Return the [x, y] coordinate for the center point of the cell that contains the specified text.  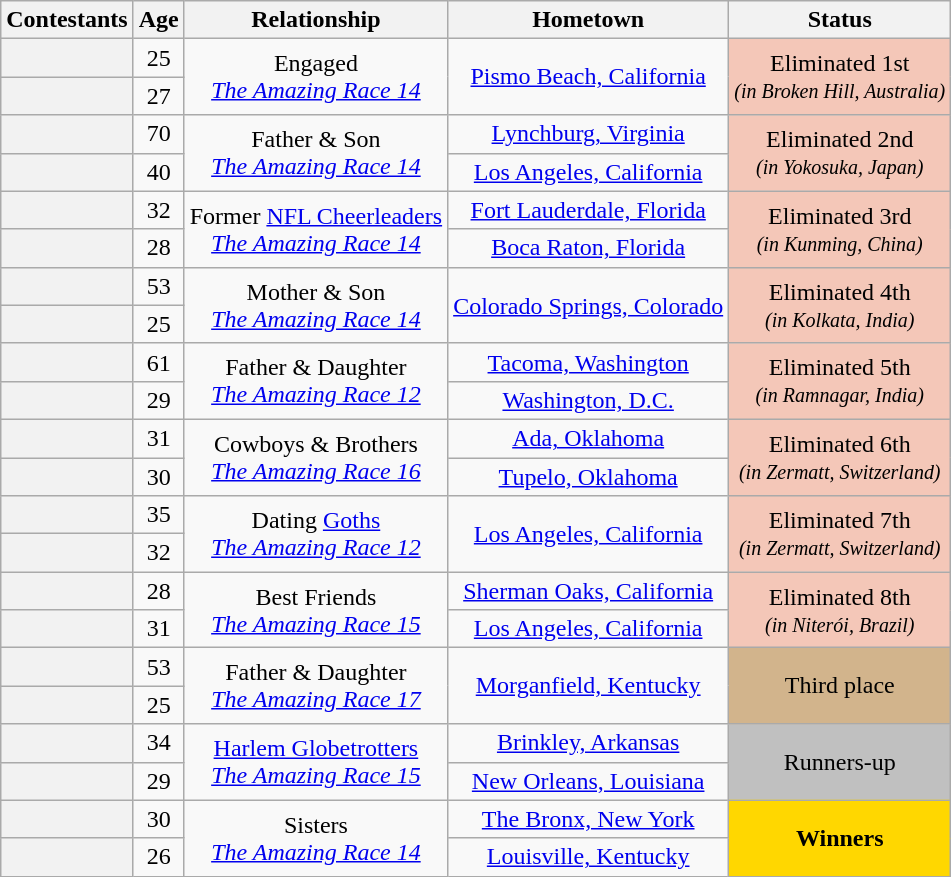
Eliminated 3rd(in Kunming, China) [840, 229]
EngagedThe Amazing Race 14 [316, 77]
Cowboys & BrothersThe Amazing Race 16 [316, 457]
Age [158, 20]
Winners [840, 838]
Former NFL CheerleadersThe Amazing Race 14 [316, 229]
26 [158, 857]
The Bronx, New York [588, 819]
Boca Raton, Florida [588, 248]
Brinkley, Arkansas [588, 743]
Relationship [316, 20]
Best FriendsThe Amazing Race 15 [316, 610]
Mother & SonThe Amazing Race 14 [316, 305]
Morganfield, Kentucky [588, 686]
Father & SonThe Amazing Race 14 [316, 153]
34 [158, 743]
New Orleans, Louisiana [588, 781]
Eliminated 4th(in Kolkata, India) [840, 305]
Dating GothsThe Amazing Race 12 [316, 534]
Status [840, 20]
Eliminated 6th(in Zermatt, Switzerland) [840, 457]
61 [158, 362]
Hometown [588, 20]
Runners-up [840, 762]
Louisville, Kentucky [588, 857]
70 [158, 134]
Ada, Oklahoma [588, 438]
35 [158, 515]
Tupelo, Oklahoma [588, 477]
Pismo Beach, California [588, 77]
Harlem GlobetrottersThe Amazing Race 15 [316, 762]
Father & DaughterThe Amazing Race 12 [316, 381]
Colorado Springs, Colorado [588, 305]
Third place [840, 686]
Eliminated 1st(in Broken Hill, Australia) [840, 77]
Contestants [67, 20]
Father & DaughterThe Amazing Race 17 [316, 686]
Tacoma, Washington [588, 362]
40 [158, 172]
Eliminated 7th(in Zermatt, Switzerland) [840, 534]
Lynchburg, Virginia [588, 134]
Eliminated 2nd(in Yokosuka, Japan) [840, 153]
SistersThe Amazing Race 14 [316, 838]
Sherman Oaks, California [588, 591]
27 [158, 96]
Washington, D.C. [588, 400]
Fort Lauderdale, Florida [588, 210]
Eliminated 5th(in Ramnagar, India) [840, 381]
Eliminated 8th(in Niterói, Brazil) [840, 610]
